Search for the cell housing the specified text and yield its [X, Y] center coordinate. 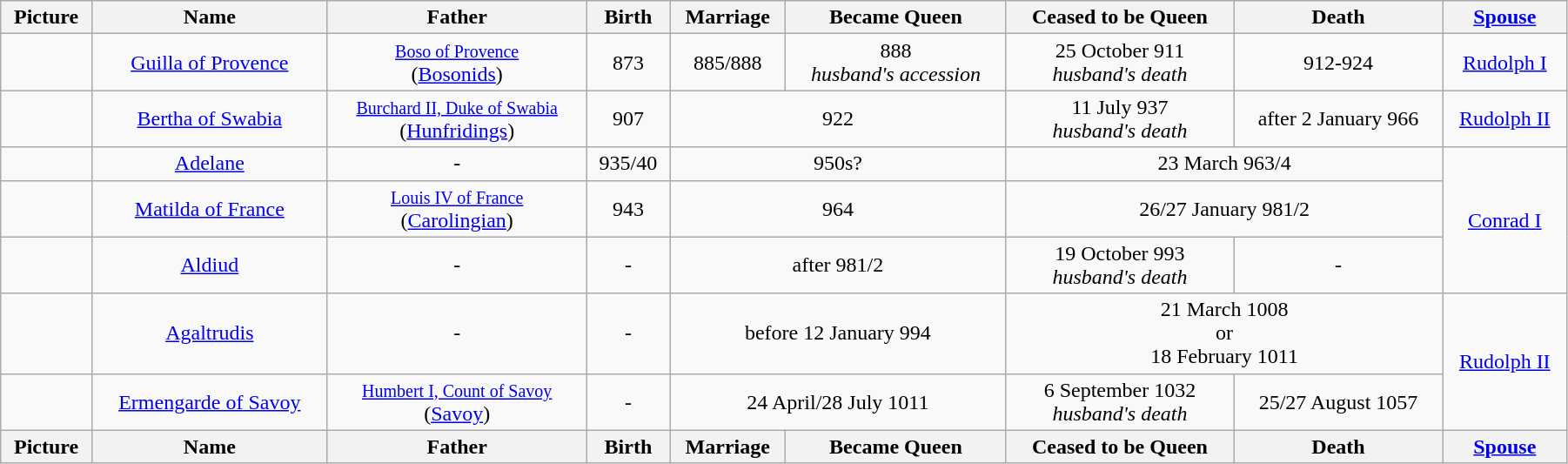
873 [628, 63]
Guilla of Provence [209, 63]
922 [838, 118]
6 September 1032husband's death [1120, 402]
21 March 1008or18 February 1011 [1224, 333]
907 [628, 118]
935/40 [628, 164]
950s? [838, 164]
964 [838, 209]
25 October 911husband's death [1120, 63]
before 12 January 994 [838, 333]
after 2 January 966 [1338, 118]
Humbert I, Count of Savoy(Savoy) [457, 402]
Boso of Provence(Bosonids) [457, 63]
23 March 963/4 [1224, 164]
Rudolph I [1504, 63]
Conrad I [1504, 220]
943 [628, 209]
Adelane [209, 164]
888 husband's accession [896, 63]
Burchard II, Duke of Swabia(Hunfridings) [457, 118]
Bertha of Swabia [209, 118]
19 October 993husband's death [1120, 265]
Agaltrudis [209, 333]
11 July 937husband's death [1120, 118]
912-924 [1338, 63]
24 April/28 July 1011 [838, 402]
Louis IV of France(Carolingian) [457, 209]
885/888 [727, 63]
25/27 August 1057 [1338, 402]
Ermengarde of Savoy [209, 402]
Aldiud [209, 265]
Matilda of France [209, 209]
26/27 January 981/2 [1224, 209]
after 981/2 [838, 265]
